Pinpoint the cell where the given text exists, returning its (X, Y) midpoint coordinate. 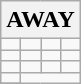
AWAY (41, 20)
